For the text-containing cell, return its midpoint in [X, Y] coordinate format. 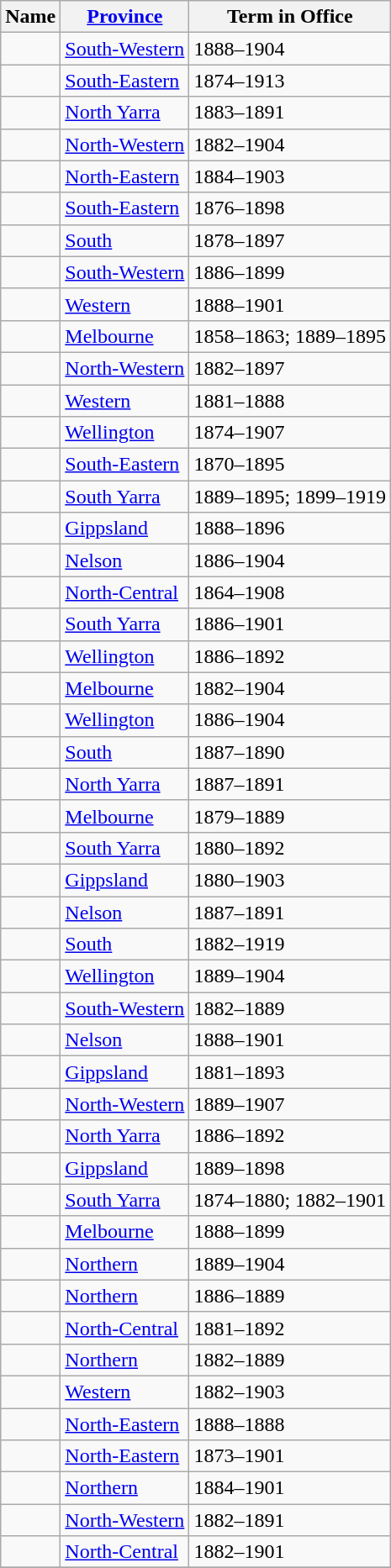
1881–1893 [290, 1072]
1874–1880; 1882–1901 [290, 1200]
1888–1899 [290, 1232]
1888–1904 [290, 49]
1882–1891 [290, 1520]
1874–1913 [290, 81]
1888–1896 [290, 529]
1883–1891 [290, 113]
1882–1897 [290, 368]
1881–1888 [290, 401]
1886–1901 [290, 624]
1889–1907 [290, 1104]
1881–1892 [290, 1328]
1882–1903 [290, 1392]
1884–1901 [290, 1488]
1887–1890 [290, 752]
1882–1901 [290, 1552]
1876–1898 [290, 208]
1880–1903 [290, 880]
1886–1899 [290, 272]
1870–1895 [290, 465]
1889–1898 [290, 1168]
1879–1889 [290, 816]
1873–1901 [290, 1456]
1888–1888 [290, 1424]
Name [30, 17]
Term in Office [290, 17]
Province [124, 17]
1864–1908 [290, 592]
1889–1895; 1899–1919 [290, 497]
1882–1919 [290, 944]
1874–1907 [290, 433]
1884–1903 [290, 176]
1858–1863; 1889–1895 [290, 336]
1886–1889 [290, 1296]
1878–1897 [290, 240]
1880–1892 [290, 848]
